Return the [X, Y] coordinate for the center point of the cell that contains the specified text.  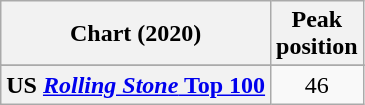
46 [317, 85]
Peakposition [317, 34]
Chart (2020) [136, 34]
US Rolling Stone Top 100 [136, 85]
